Find where the given text appears and provide that cell's center as [X, Y] coordinate. 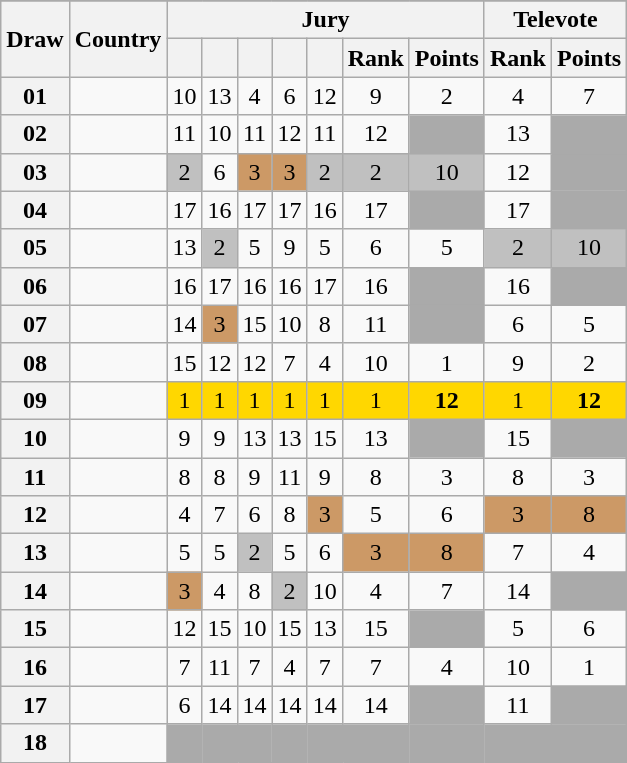
Televote [555, 20]
09 [35, 400]
01 [35, 96]
Jury [326, 20]
Draw [35, 39]
02 [35, 134]
18 [35, 743]
03 [35, 172]
08 [35, 362]
07 [35, 324]
04 [35, 210]
05 [35, 248]
06 [35, 286]
Country [118, 39]
